Detect which cell encompasses the target text, then output its [X, Y] center coordinate. 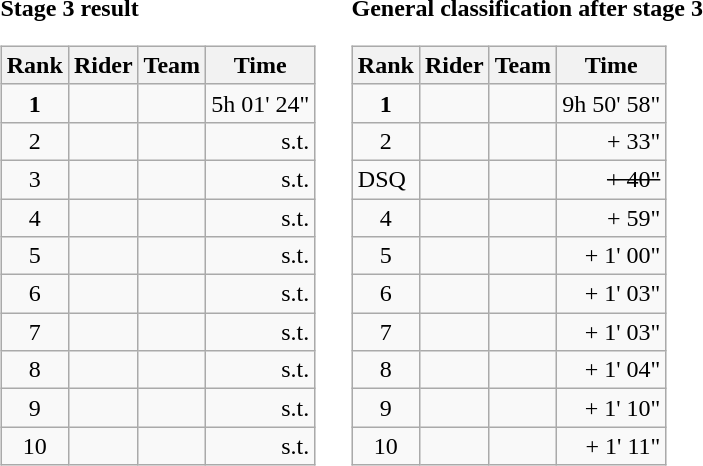
+ 1' 10" [612, 408]
+ 33" [612, 141]
+ 40" [612, 179]
+ 1' 11" [612, 446]
5h 01' 24" [260, 103]
9h 50' 58" [612, 103]
+ 1' 04" [612, 370]
+ 59" [612, 217]
+ 1' 00" [612, 256]
3 [34, 179]
DSQ [386, 179]
